Scan for the cell matching the given text and deliver its [X, Y] coordinate at center. 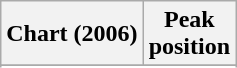
Peakposition [189, 34]
Chart (2006) [72, 34]
